Locate the cell with the specified text and output its [X, Y] center coordinate. 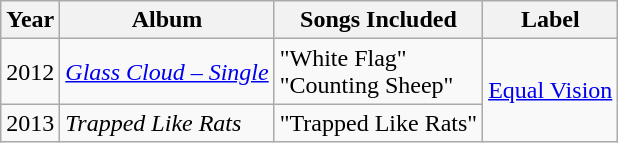
Album [167, 20]
"White Flag" "Counting Sheep" [378, 72]
Trapped Like Rats [167, 123]
"Trapped Like Rats" [378, 123]
Glass Cloud – Single [167, 72]
2013 [30, 123]
Label [550, 20]
2012 [30, 72]
Songs Included [378, 20]
Year [30, 20]
Equal Vision [550, 90]
